Capture the cell that displays the provided text and extract its (x, y) central coordinate. 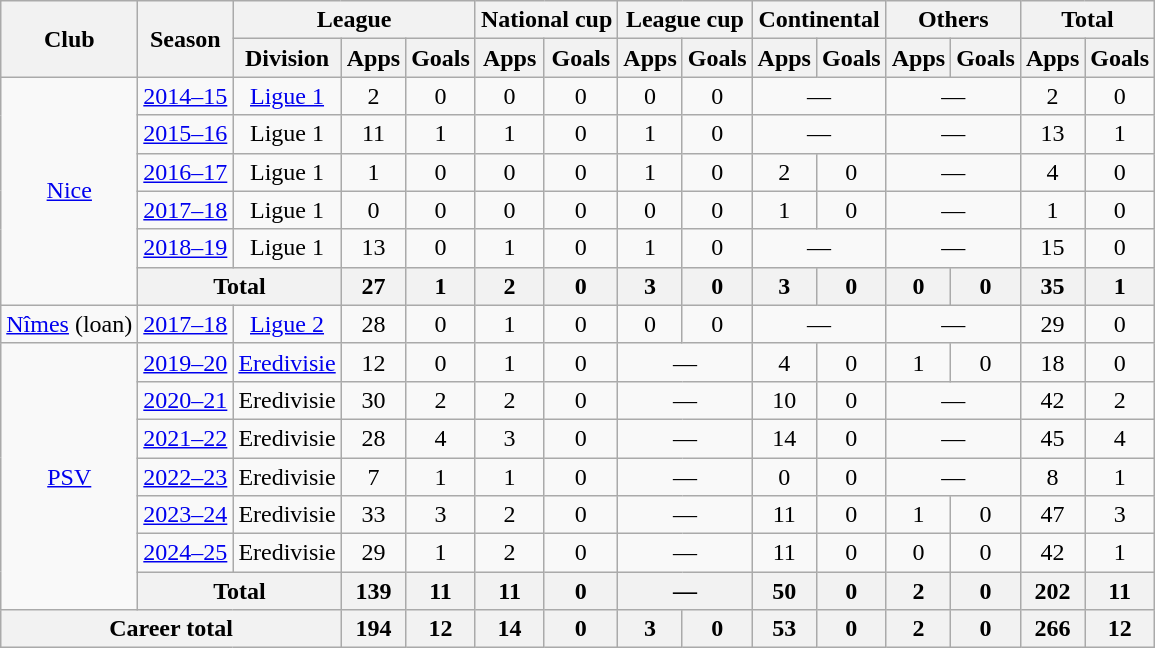
30 (373, 400)
2022–23 (186, 477)
194 (373, 629)
Continental (819, 20)
2021–22 (186, 438)
45 (1052, 438)
Club (70, 39)
Nice (70, 191)
2018–19 (186, 248)
27 (373, 286)
8 (1052, 477)
2015–16 (186, 134)
National cup (546, 20)
2014–15 (186, 96)
15 (1052, 248)
2020–21 (186, 400)
33 (373, 515)
2019–20 (186, 362)
139 (373, 591)
Others (953, 20)
2024–25 (186, 553)
Ligue 2 (287, 324)
50 (784, 591)
Nîmes (loan) (70, 324)
Season (186, 39)
202 (1052, 591)
35 (1052, 286)
18 (1052, 362)
League cup (685, 20)
10 (784, 400)
266 (1052, 629)
Career total (171, 629)
PSV (70, 476)
Division (287, 58)
League (354, 20)
7 (373, 477)
53 (784, 629)
2016–17 (186, 172)
47 (1052, 515)
2023–24 (186, 515)
